Scan for the cell matching the given text and deliver its [X, Y] coordinate at center. 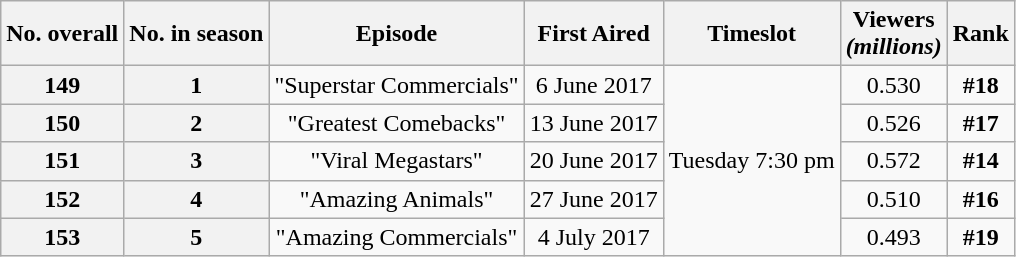
#17 [980, 123]
"Greatest Comebacks" [396, 123]
Rank [980, 34]
20 June 2017 [594, 161]
27 June 2017 [594, 199]
4 July 2017 [594, 237]
No. overall [62, 34]
6 June 2017 [594, 85]
"Viral Megastars" [396, 161]
"Amazing Animals" [396, 199]
1 [196, 85]
Episode [396, 34]
"Superstar Commercials" [396, 85]
#16 [980, 199]
151 [62, 161]
153 [62, 237]
0.572 [894, 161]
Timeslot [752, 34]
149 [62, 85]
#14 [980, 161]
#19 [980, 237]
3 [196, 161]
Viewers(millions) [894, 34]
No. in season [196, 34]
5 [196, 237]
First Aired [594, 34]
"Amazing Commercials" [396, 237]
2 [196, 123]
4 [196, 199]
0.493 [894, 237]
13 June 2017 [594, 123]
0.526 [894, 123]
0.510 [894, 199]
Tuesday 7:30 pm [752, 161]
150 [62, 123]
152 [62, 199]
#18 [980, 85]
0.530 [894, 85]
